Capture the cell that displays the provided text and extract its [x, y] central coordinate. 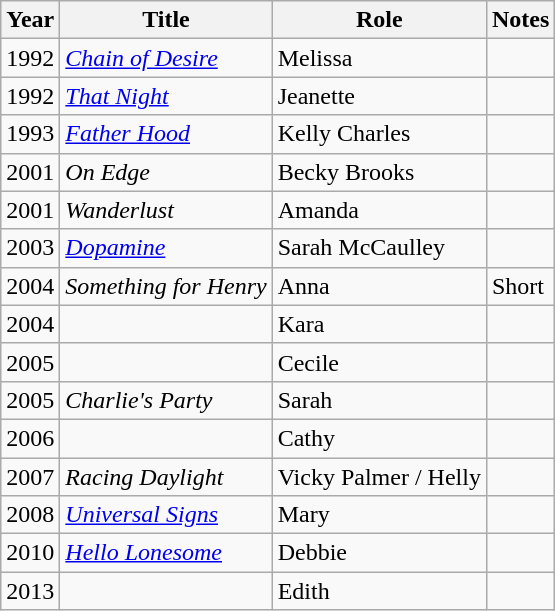
On Edge [166, 172]
Dopamine [166, 248]
Charlie's Party [166, 400]
Anna [379, 286]
Role [379, 20]
2003 [30, 248]
Chain of Desire [166, 58]
2013 [30, 591]
Title [166, 20]
Year [30, 20]
Notes [520, 20]
Universal Signs [166, 515]
Mary [379, 515]
Something for Henry [166, 286]
Racing Daylight [166, 477]
Becky Brooks [379, 172]
Father Hood [166, 134]
1993 [30, 134]
2008 [30, 515]
Sarah McCaulley [379, 248]
Amanda [379, 210]
Short [520, 286]
2006 [30, 438]
Hello Lonesome [166, 553]
Cecile [379, 362]
Vicky Palmer / Helly [379, 477]
Wanderlust [166, 210]
Jeanette [379, 96]
Kara [379, 324]
2007 [30, 477]
Sarah [379, 400]
Melissa [379, 58]
Edith [379, 591]
That Night [166, 96]
Cathy [379, 438]
Debbie [379, 553]
Kelly Charles [379, 134]
2010 [30, 553]
